Find where the given text appears and provide that cell's center as (X, Y) coordinate. 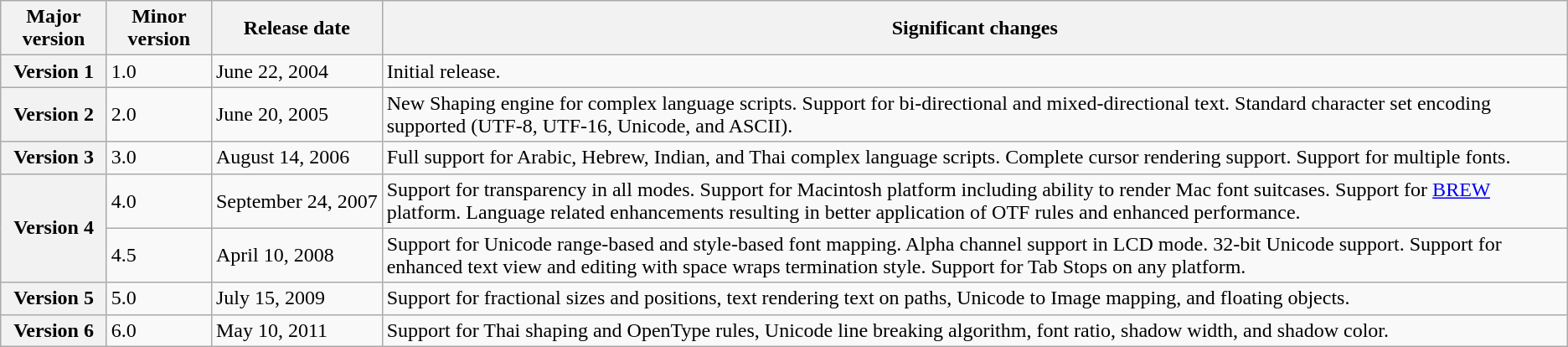
Version 2 (54, 114)
Major version (54, 28)
Full support for Arabic, Hebrew, Indian, and Thai complex language scripts. Complete cursor rendering support. Support for multiple fonts. (975, 158)
Significant changes (975, 28)
June 20, 2005 (297, 114)
3.0 (159, 158)
Support for fractional sizes and positions, text rendering text on paths, Unicode to Image mapping, and floating objects. (975, 298)
September 24, 2007 (297, 201)
Initial release. (975, 71)
4.0 (159, 201)
6.0 (159, 330)
2.0 (159, 114)
August 14, 2006 (297, 158)
July 15, 2009 (297, 298)
Version 4 (54, 228)
Minor version (159, 28)
4.5 (159, 255)
Support for Thai shaping and OpenType rules, Unicode line breaking algorithm, font ratio, shadow width, and shadow color. (975, 330)
April 10, 2008 (297, 255)
Version 5 (54, 298)
Version 6 (54, 330)
June 22, 2004 (297, 71)
Version 1 (54, 71)
May 10, 2011 (297, 330)
5.0 (159, 298)
Version 3 (54, 158)
Release date (297, 28)
1.0 (159, 71)
